Provide the [X, Y] coordinate of the cell's center where the given text is located.  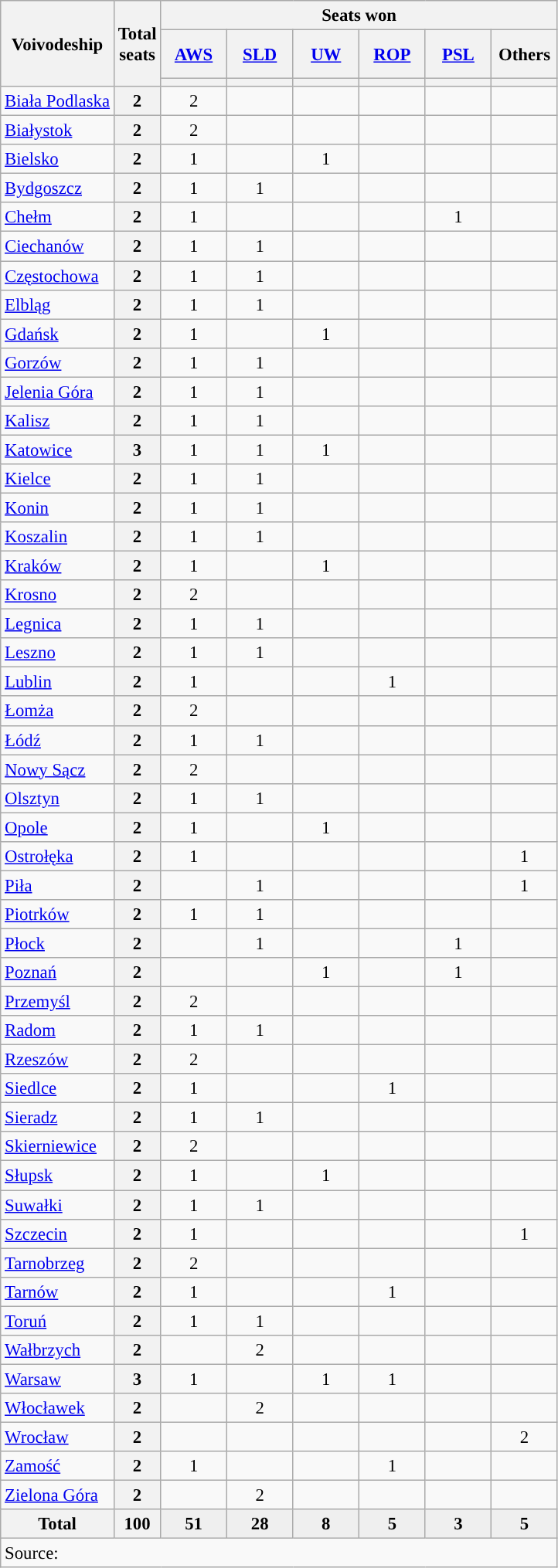
28 [260, 1524]
AWS [194, 54]
8 [326, 1524]
Koszalin [57, 537]
Piotrków [57, 915]
Krosno [57, 595]
Voivodeship [57, 43]
PSL [458, 54]
Others [525, 54]
Płock [57, 943]
Kraków [57, 566]
100 [137, 1524]
Leszno [57, 653]
Sieradz [57, 1118]
Opole [57, 827]
Wałbrzych [57, 1350]
Zamość [57, 1466]
Konin [57, 507]
Lublin [57, 682]
Olsztyn [57, 798]
Poznań [57, 972]
Przemyśl [57, 1002]
Łódź [57, 740]
Łomża [57, 711]
Szczecin [57, 1234]
Słupsk [57, 1176]
UW [326, 54]
Zielona Góra [57, 1495]
Bydgoszcz [57, 188]
Rzeszów [57, 1060]
Total [57, 1524]
Elbląg [57, 304]
Legnica [57, 624]
Chełm [57, 217]
Gdańsk [57, 334]
Radom [57, 1030]
Jelenia Góra [57, 392]
Piła [57, 885]
Warsaw [57, 1379]
Bielsko [57, 159]
Source: [280, 1553]
SLD [260, 54]
Toruń [57, 1321]
Nowy Sącz [57, 769]
Ciechanów [57, 246]
Białystok [57, 131]
Biała Podlaska [57, 101]
Siedlce [57, 1088]
51 [194, 1524]
ROP [393, 54]
Tarnobrzeg [57, 1263]
Seats won [359, 15]
Skierniewice [57, 1147]
Częstochowa [57, 276]
Ostrołęka [57, 857]
Katowice [57, 450]
Kielce [57, 479]
Suwałki [57, 1205]
Total seats [137, 43]
Tarnów [57, 1291]
Włocławek [57, 1408]
Wrocław [57, 1437]
Kalisz [57, 421]
Gorzów [57, 362]
